Return the [X, Y] coordinate for the center point of the cell that contains the specified text.  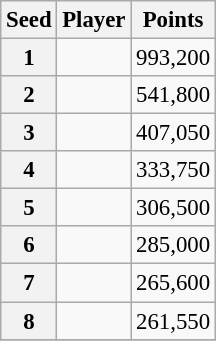
Points [174, 20]
7 [29, 283]
8 [29, 321]
1 [29, 58]
3 [29, 133]
5 [29, 208]
541,800 [174, 95]
306,500 [174, 208]
285,000 [174, 245]
Seed [29, 20]
993,200 [174, 58]
261,550 [174, 321]
333,750 [174, 170]
6 [29, 245]
Player [94, 20]
407,050 [174, 133]
4 [29, 170]
2 [29, 95]
265,600 [174, 283]
